Identify which cell holds the provided text, then report its (x, y) central coordinate. 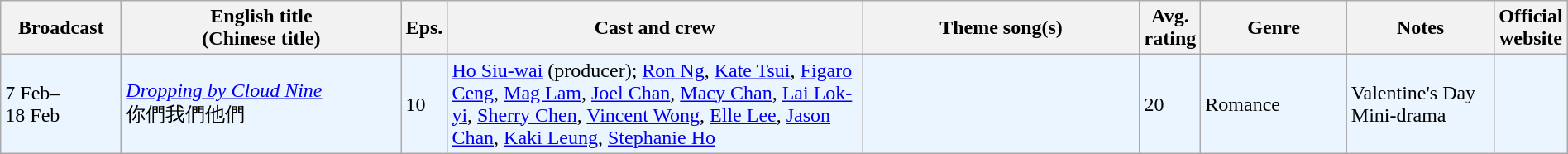
Broadcast (61, 28)
7 Feb–18 Feb (61, 104)
10 (424, 104)
Valentine's Day Mini-drama (1420, 104)
Romance (1274, 104)
20 (1170, 104)
Eps. (424, 28)
Official website (1531, 28)
Theme song(s) (1001, 28)
Avg. rating (1170, 28)
Cast and crew (655, 28)
Genre (1274, 28)
Notes (1420, 28)
English title (Chinese title) (261, 28)
Dropping by Cloud Nine 你們我們他們 (261, 104)
